Search for the cell housing the specified text and yield its [X, Y] center coordinate. 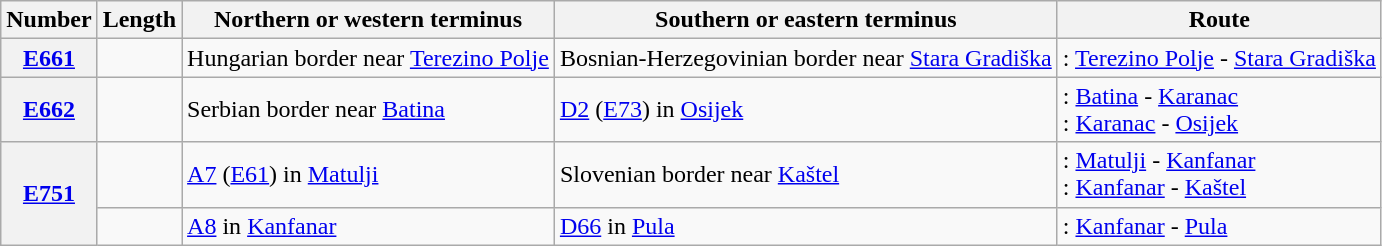
Northern or western terminus [368, 20]
A7 (E61) in Matulji [368, 174]
Bosnian-Herzegovinian border near Stara Gradiška [806, 58]
Route [1219, 20]
Number [49, 20]
: Terezino Polje - Stara Gradiška [1219, 58]
D2 (E73) in Osijek [806, 110]
: Matulji - Kanfanar: Kanfanar - Kaštel [1219, 174]
D66 in Pula [806, 226]
Hungarian border near Terezino Polje [368, 58]
Southern or eastern terminus [806, 20]
Slovenian border near Kaštel [806, 174]
E751 [49, 194]
: Batina - Karanac: Karanac - Osijek [1219, 110]
Serbian border near Batina [368, 110]
E661 [49, 58]
E662 [49, 110]
: Kanfanar - Pula [1219, 226]
Length [139, 20]
A8 in Kanfanar [368, 226]
